From the cell containing the given text, extract its center point as (X, Y) coordinate. 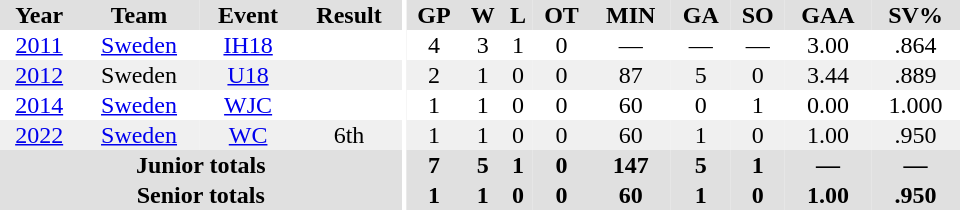
.864 (916, 45)
Result (350, 15)
GAA (828, 15)
2012 (39, 75)
WJC (248, 105)
Team (138, 15)
L (518, 15)
IH18 (248, 45)
2022 (39, 135)
.889 (916, 75)
WC (248, 135)
U18 (248, 75)
6th (350, 135)
3 (482, 45)
SV% (916, 15)
2011 (39, 45)
7 (434, 165)
W (482, 15)
SO (758, 15)
Senior totals (201, 195)
87 (630, 75)
Junior totals (201, 165)
2 (434, 75)
3.00 (828, 45)
GA (701, 15)
1.000 (916, 105)
Year (39, 15)
2014 (39, 105)
4 (434, 45)
Event (248, 15)
147 (630, 165)
OT (562, 15)
GP (434, 15)
MIN (630, 15)
3.44 (828, 75)
0.00 (828, 105)
